Identify which cell holds the provided text, then report its [X, Y] central coordinate. 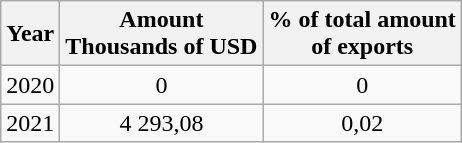
4 293,08 [162, 123]
0,02 [362, 123]
Year [30, 34]
2021 [30, 123]
2020 [30, 85]
AmountThousands of USD [162, 34]
% of total amount of exports [362, 34]
